Identify which cell holds the provided text, then report its [X, Y] central coordinate. 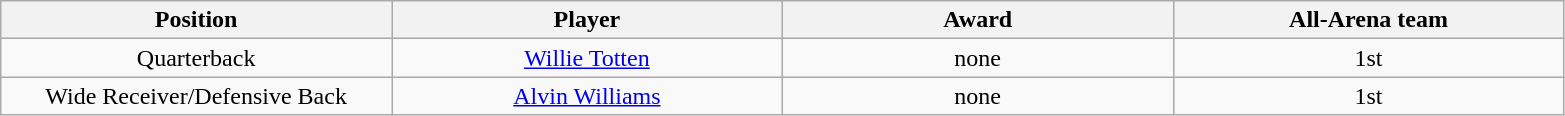
Player [588, 20]
Willie Totten [588, 58]
Quarterback [196, 58]
Alvin Williams [588, 96]
Wide Receiver/Defensive Back [196, 96]
Award [978, 20]
All-Arena team [1368, 20]
Position [196, 20]
